Return (X, Y) of the center of cell containing provided text 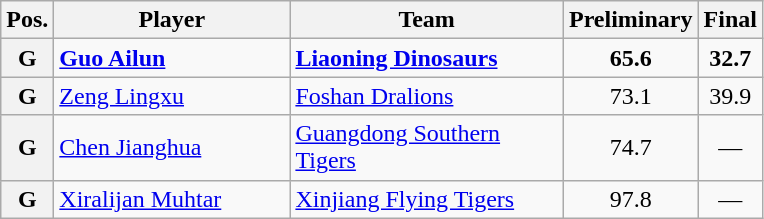
Guo Ailun (172, 58)
73.1 (630, 96)
Xiralijan Muhtar (172, 199)
Foshan Dralions (427, 96)
Team (427, 20)
Final (730, 20)
Zeng Lingxu (172, 96)
Chen Jianghua (172, 148)
74.7 (630, 148)
Pos. (28, 20)
39.9 (730, 96)
97.8 (630, 199)
Xinjiang Flying Tigers (427, 199)
Player (172, 20)
Liaoning Dinosaurs (427, 58)
32.7 (730, 58)
65.6 (630, 58)
Preliminary (630, 20)
Guangdong Southern Tigers (427, 148)
